From the cell containing the given text, extract its center point as [X, Y] coordinate. 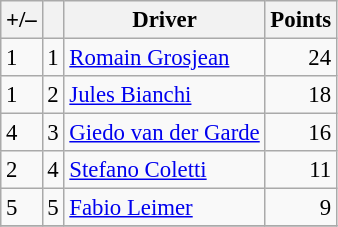
Giedo van der Garde [164, 133]
24 [300, 58]
18 [300, 95]
9 [300, 208]
Points [300, 20]
Fabio Leimer [164, 208]
+/– [22, 20]
Stefano Coletti [164, 170]
16 [300, 133]
Driver [164, 20]
Romain Grosjean [164, 58]
11 [300, 170]
3 [53, 133]
Jules Bianchi [164, 95]
